Identify which cell holds the provided text, then report its [X, Y] central coordinate. 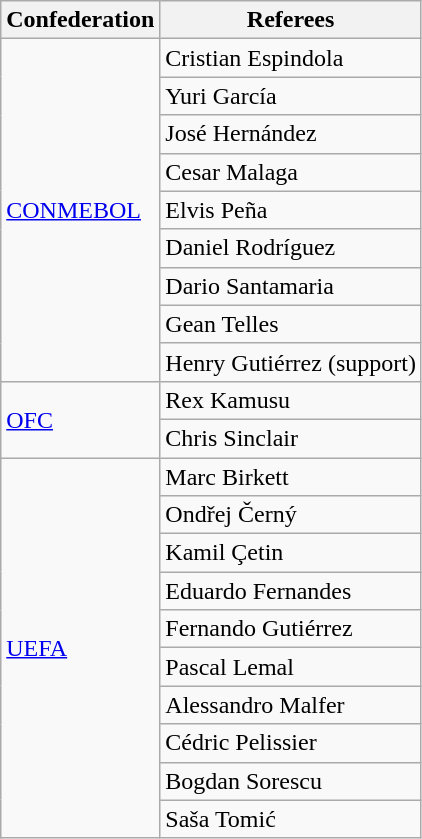
UEFA [80, 648]
Fernando Gutiérrez [291, 629]
Cédric Pelissier [291, 743]
Cristian Espindola [291, 58]
Saša Tomić [291, 819]
Confederation [80, 20]
Gean Telles [291, 324]
Marc Birkett [291, 477]
Cesar Malaga [291, 172]
Rex Kamusu [291, 400]
Dario Santamaria [291, 286]
OFC [80, 419]
Alessandro Malfer [291, 705]
Henry Gutiérrez (support) [291, 362]
Kamil Çetin [291, 553]
Ondřej Černý [291, 515]
Daniel Rodríguez [291, 248]
Elvis Peña [291, 210]
Chris Sinclair [291, 438]
José Hernández [291, 134]
Bogdan Sorescu [291, 781]
Referees [291, 20]
Pascal Lemal [291, 667]
CONMEBOL [80, 210]
Yuri García [291, 96]
Eduardo Fernandes [291, 591]
